Provide the (x, y) coordinate of the cell's center where the given text is located.  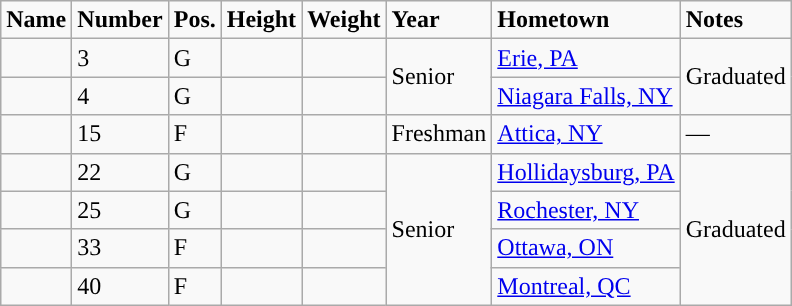
Freshman (439, 134)
33 (120, 248)
Niagara Falls, NY (586, 96)
Pos. (194, 20)
Attica, NY (586, 134)
Number (120, 20)
Montreal, QC (586, 286)
Name (36, 20)
Height (261, 20)
Erie, PA (586, 58)
40 (120, 286)
Hollidaysburg, PA (586, 172)
22 (120, 172)
Weight (344, 20)
25 (120, 210)
Notes (736, 20)
Ottawa, ON (586, 248)
Year (439, 20)
Hometown (586, 20)
Rochester, NY (586, 210)
3 (120, 58)
15 (120, 134)
4 (120, 96)
— (736, 134)
